Provide the [X, Y] coordinate of the cell's center where the given text is located.  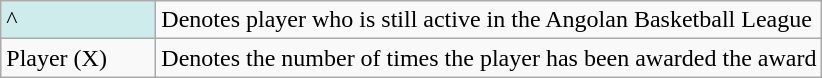
Player (X) [78, 58]
Denotes player who is still active in the Angolan Basketball League [489, 20]
Denotes the number of times the player has been awarded the award [489, 58]
^ [78, 20]
